Extract the [x, y] coordinate from the center of the cell holding the provided text.  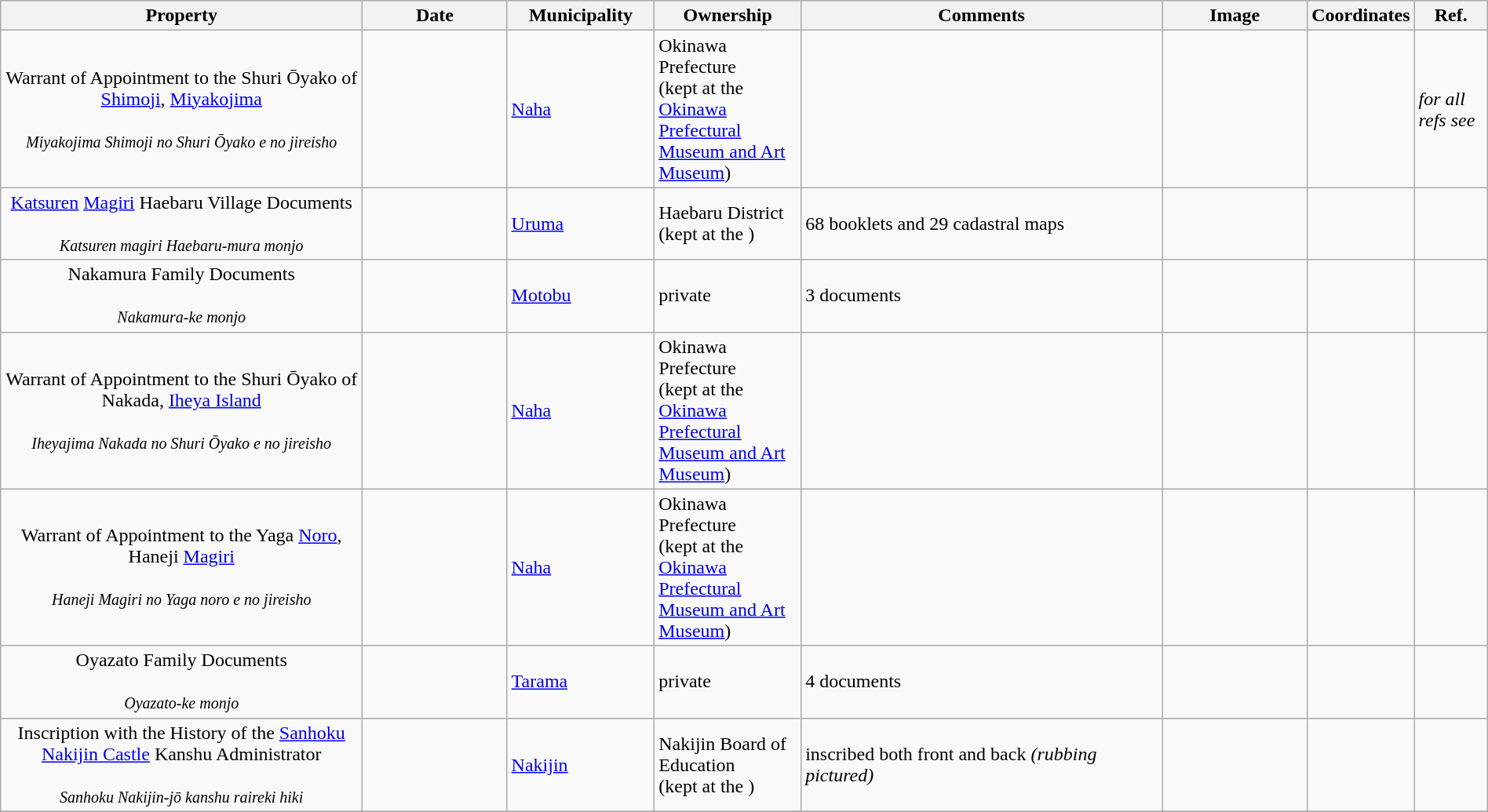
Tarama [581, 682]
Warrant of Appointment to the Shuri Ōyako of Nakada, Iheya IslandIheyajima Nakada no Shuri Ōyako e no jireisho [182, 410]
Uruma [581, 224]
Oyazato Family DocumentsOyazato-ke monjo [182, 682]
Comments [982, 16]
Haebaru District(kept at the ) [728, 224]
Inscription with the History of the Sanhoku Nakijin Castle Kanshu AdministratorSanhoku Nakijin-jō kanshu raireki hiki [182, 764]
inscribed both front and back (rubbing pictured) [982, 764]
Property [182, 16]
Nakamura Family DocumentsNakamura-ke monjo [182, 296]
Municipality [581, 16]
Katsuren Magiri Haebaru Village DocumentsKatsuren magiri Haebaru-mura monjo [182, 224]
Coordinates [1361, 16]
Date [435, 16]
3 documents [982, 296]
Motobu [581, 296]
Nakijin [581, 764]
Image [1235, 16]
Warrant of Appointment to the Shuri Ōyako of Shimoji, MiyakojimaMiyakojima Shimoji no Shuri Ōyako e no jireisho [182, 109]
4 documents [982, 682]
Ref. [1450, 16]
for all refs see [1450, 109]
Warrant of Appointment to the Yaga Noro, Haneji MagiriHaneji Magiri no Yaga noro e no jireisho [182, 567]
Nakijin Board of Education(kept at the ) [728, 764]
Ownership [728, 16]
68 booklets and 29 cadastral maps [982, 224]
